Output the (x, y) coordinate of the center of the cell containing the given text.  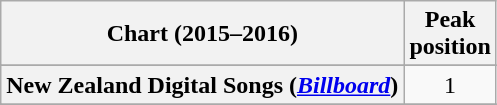
1 (450, 85)
Chart (2015–2016) (202, 34)
New Zealand Digital Songs (Billboard) (202, 85)
Peakposition (450, 34)
